Return [X, Y] of the center of cell containing provided text 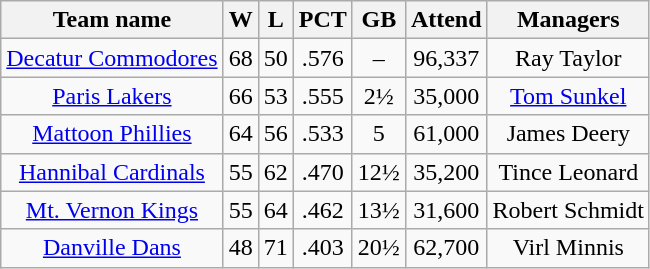
.555 [322, 96]
James Deery [568, 134]
35,000 [446, 96]
50 [276, 58]
12½ [378, 172]
Team name [112, 20]
61,000 [446, 134]
35,200 [446, 172]
13½ [378, 210]
.576 [322, 58]
62,700 [446, 248]
48 [240, 248]
53 [276, 96]
Robert Schmidt [568, 210]
31,600 [446, 210]
Ray Taylor [568, 58]
PCT [322, 20]
2½ [378, 96]
62 [276, 172]
5 [378, 134]
.470 [322, 172]
Mattoon Phillies [112, 134]
Virl Minnis [568, 248]
Decatur Commodores [112, 58]
GB [378, 20]
96,337 [446, 58]
56 [276, 134]
Tom Sunkel [568, 96]
– [378, 58]
71 [276, 248]
Attend [446, 20]
Hannibal Cardinals [112, 172]
W [240, 20]
66 [240, 96]
.403 [322, 248]
.462 [322, 210]
L [276, 20]
Tince Leonard [568, 172]
Danville Dans [112, 248]
Mt. Vernon Kings [112, 210]
Managers [568, 20]
20½ [378, 248]
68 [240, 58]
Paris Lakers [112, 96]
.533 [322, 134]
